Determine the [x, y] coordinate at the center of the cell enclosing the given text.  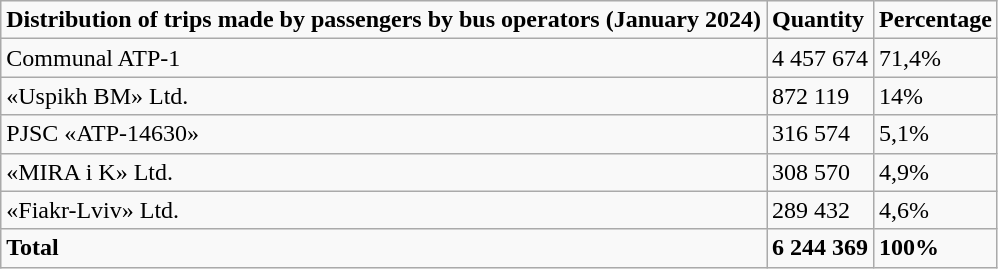
4,9% [936, 172]
14% [936, 96]
«Uspikh BM» Ltd. [384, 96]
100% [936, 248]
308 570 [820, 172]
5,1% [936, 134]
Total [384, 248]
«MIRA i K» Ltd. [384, 172]
4 457 674 [820, 58]
71,4% [936, 58]
872 119 [820, 96]
316 574 [820, 134]
Quantity [820, 20]
4,6% [936, 210]
289 432 [820, 210]
PJSC «ATP-14630» [384, 134]
Communal ATP-1 [384, 58]
Distribution of trips made by passengers by bus operators (January 2024) [384, 20]
Percentage [936, 20]
«Fiakr-Lviv» Ltd. [384, 210]
6 244 369 [820, 248]
